Output the (X, Y) coordinate of the center of the cell containing the given text.  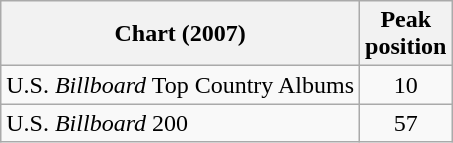
Peakposition (406, 34)
U.S. Billboard Top Country Albums (180, 85)
10 (406, 85)
57 (406, 123)
U.S. Billboard 200 (180, 123)
Chart (2007) (180, 34)
